Provide the [x, y] coordinate of the cell's center where the given text is located.  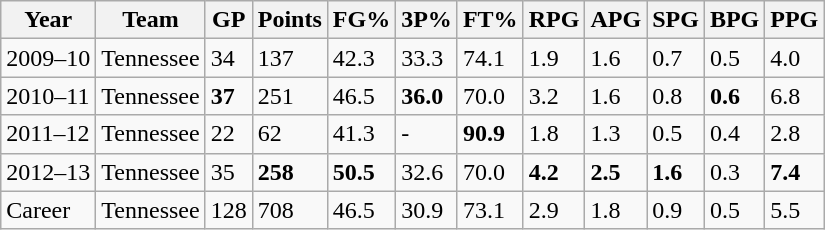
73.1 [490, 210]
RPG [554, 20]
708 [290, 210]
128 [228, 210]
50.5 [361, 172]
Year [48, 20]
2010–11 [48, 96]
2.5 [616, 172]
PPG [794, 20]
41.3 [361, 134]
90.9 [490, 134]
35 [228, 172]
2.8 [794, 134]
0.7 [676, 58]
74.1 [490, 58]
5.5 [794, 210]
1.3 [616, 134]
36.0 [427, 96]
62 [290, 134]
0.3 [734, 172]
4.0 [794, 58]
2009–10 [48, 58]
0.8 [676, 96]
3P% [427, 20]
Points [290, 20]
37 [228, 96]
251 [290, 96]
APG [616, 20]
4.2 [554, 172]
BPG [734, 20]
137 [290, 58]
2011–12 [48, 134]
30.9 [427, 210]
FG% [361, 20]
3.2 [554, 96]
SPG [676, 20]
2012–13 [48, 172]
FT% [490, 20]
258 [290, 172]
32.6 [427, 172]
2.9 [554, 210]
0.4 [734, 134]
34 [228, 58]
0.6 [734, 96]
Team [150, 20]
22 [228, 134]
6.8 [794, 96]
7.4 [794, 172]
1.9 [554, 58]
0.9 [676, 210]
GP [228, 20]
33.3 [427, 58]
- [427, 134]
42.3 [361, 58]
Career [48, 210]
